Extract the (x, y) coordinate from the center of the cell holding the provided text.  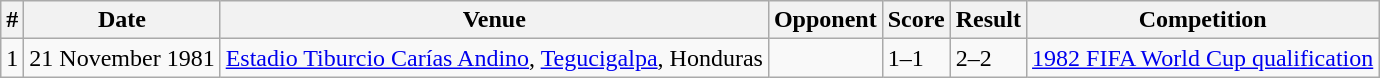
1 (12, 58)
Venue (494, 20)
21 November 1981 (122, 58)
# (12, 20)
Estadio Tiburcio Carías Andino, Tegucigalpa, Honduras (494, 58)
Competition (1203, 20)
Result (988, 20)
1–1 (916, 58)
2–2 (988, 58)
Date (122, 20)
1982 FIFA World Cup qualification (1203, 58)
Opponent (825, 20)
Score (916, 20)
